Return the (X, Y) coordinate for the center point of the cell that contains the specified text.  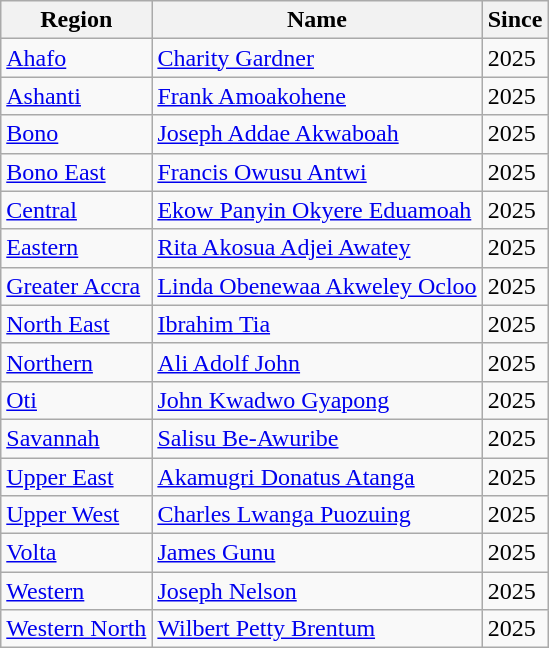
Greater Accra (76, 286)
Charity Gardner (317, 58)
Ashanti (76, 96)
James Gunu (317, 553)
Wilbert Petty Brentum (317, 629)
Upper West (76, 515)
Charles Lwanga Puozuing (317, 515)
Joseph Addae Akwaboah (317, 134)
Bono East (76, 172)
Ibrahim Tia (317, 324)
John Kwadwo Gyapong (317, 400)
Ali Adolf John (317, 362)
Upper East (76, 477)
Region (76, 20)
Western (76, 591)
Frank Amoakohene (317, 96)
Linda Obenewaa Akweley Ocloo (317, 286)
Bono (76, 134)
Central (76, 210)
Name (317, 20)
Volta (76, 553)
Ekow Panyin Okyere Eduamoah (317, 210)
Eastern (76, 248)
Western North (76, 629)
Since (515, 20)
Rita Akosua Adjei Awatey (317, 248)
Oti (76, 400)
North East (76, 324)
Joseph Nelson (317, 591)
Ahafo (76, 58)
Francis Owusu Antwi (317, 172)
Salisu Be-Awuribe (317, 438)
Akamugri Donatus Atanga (317, 477)
Northern (76, 362)
Savannah (76, 438)
